Locate the cell with the specified text and output its (x, y) center coordinate. 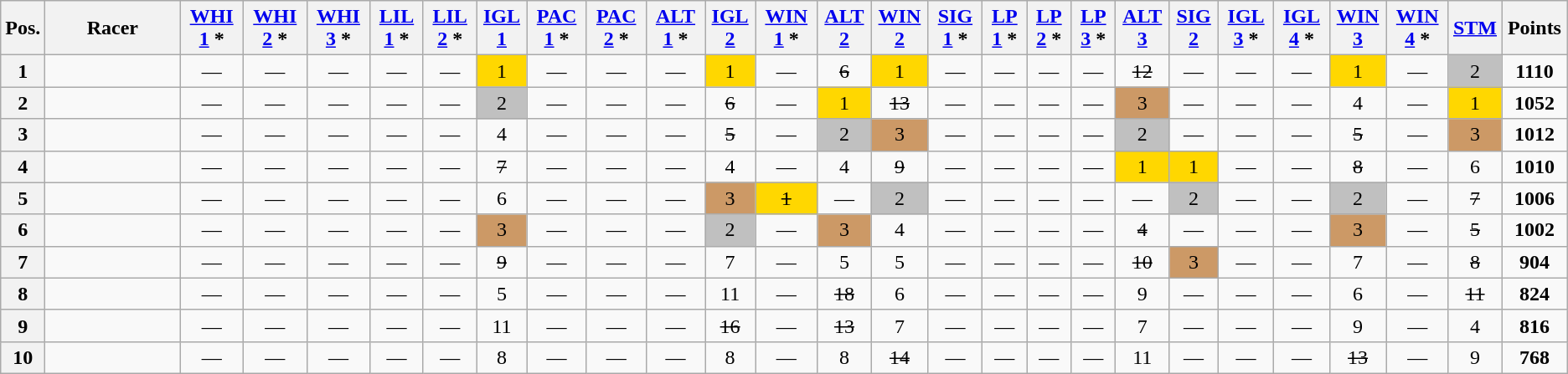
1010 (1534, 167)
IGL 2 (730, 28)
1006 (1534, 198)
SIG 2 (1194, 28)
WHI 2 * (275, 28)
LP 2 * (1049, 28)
STM (1474, 28)
WIN 1 * (787, 28)
SIG 1 * (955, 28)
18 (844, 294)
816 (1534, 325)
IGL 1 (502, 28)
14 (900, 357)
WHI 3 * (338, 28)
ALT 2 (844, 28)
Racer (112, 28)
ALT 1 * (675, 28)
LIL 2 * (450, 28)
1002 (1534, 230)
PAC 1 * (556, 28)
1110 (1534, 71)
1052 (1534, 103)
12 (1142, 71)
824 (1534, 294)
PAC 2 * (616, 28)
LIL 1 * (397, 28)
768 (1534, 357)
Points (1534, 28)
IGL 3 * (1246, 28)
Pos. (23, 28)
IGL 4 * (1302, 28)
1012 (1534, 135)
ALT 3 (1142, 28)
WIN 2 (900, 28)
WIN 3 (1358, 28)
WHI 1 * (212, 28)
904 (1534, 262)
LP 3 * (1094, 28)
LP 1 * (1005, 28)
16 (730, 325)
WIN 4 * (1417, 28)
